For the text-containing cell, return its midpoint in [x, y] coordinate format. 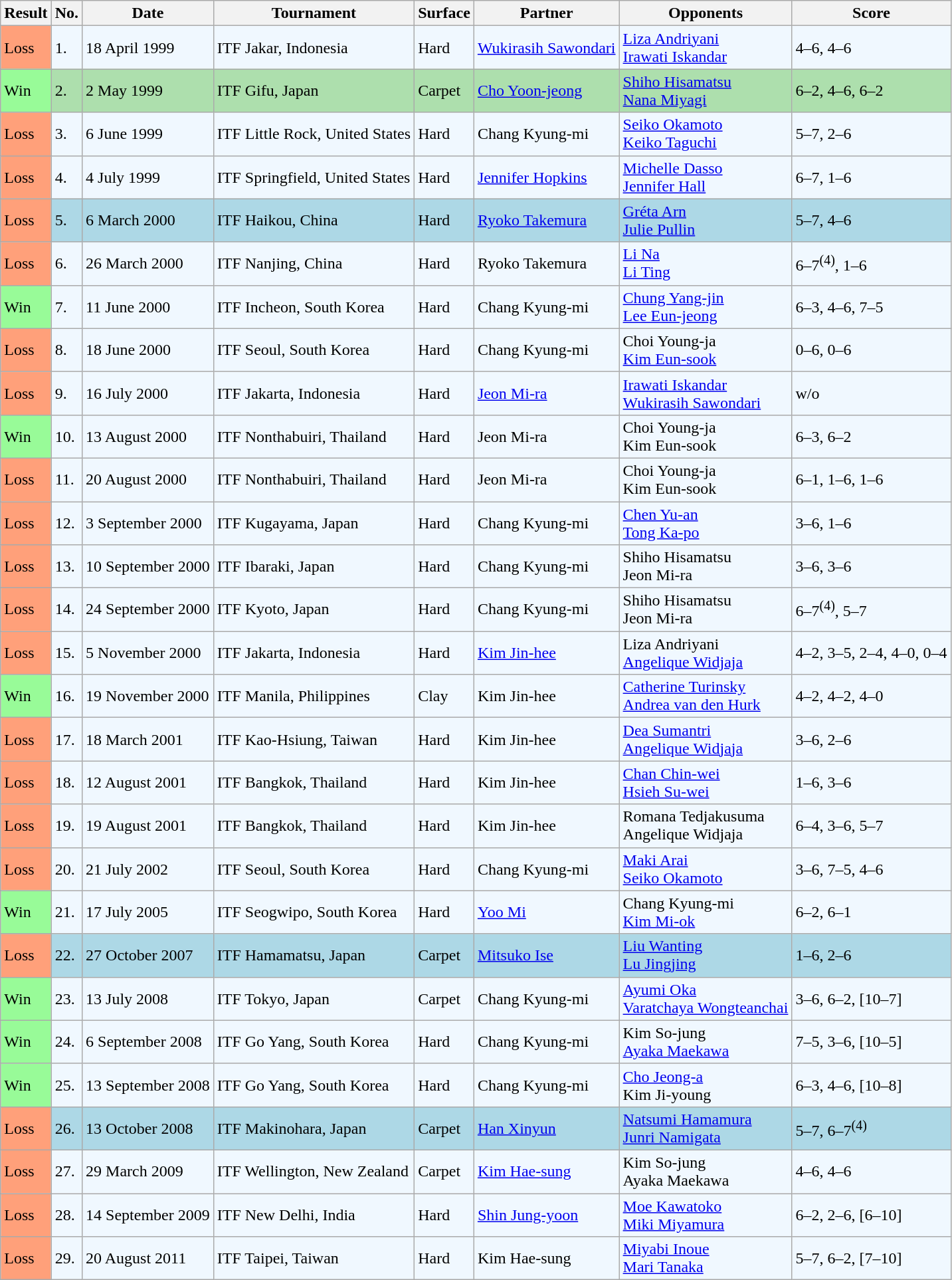
w/o [872, 393]
Score [872, 13]
3–6, 1–6 [872, 522]
27 October 2007 [148, 956]
13 September 2008 [148, 1085]
6–3, 6–2 [872, 436]
Yoo Mi [546, 912]
1. [66, 48]
2 May 1999 [148, 90]
10 September 2000 [148, 566]
6–7(4), 1–6 [872, 263]
4 July 1999 [148, 177]
Cho Yoon-jeong [546, 90]
No. [66, 13]
5–7, 6–7(4) [872, 1128]
19 November 2000 [148, 696]
Tournament [314, 13]
22. [66, 956]
28. [66, 1215]
Seiko Okamoto Keiko Taguchi [706, 134]
Liza Andriyani Irawati Iskandar [706, 48]
Chen Yu-an Tong Ka-po [706, 522]
Cho Jeong-a Kim Ji-young [706, 1085]
6–3, 4–6, 7–5 [872, 307]
ITF Kyoto, Japan [314, 610]
18. [66, 783]
12 August 2001 [148, 783]
5–7, 6–2, [7–10] [872, 1259]
11. [66, 480]
Partner [546, 13]
8. [66, 350]
3–6, 7–5, 4–6 [872, 869]
18 April 1999 [148, 48]
ITF Seogwipo, South Korea [314, 912]
ITF Kugayama, Japan [314, 522]
ITF Haikou, China [314, 221]
6–7(4), 5–7 [872, 610]
20. [66, 869]
25. [66, 1085]
12. [66, 522]
9. [66, 393]
7–5, 3–6, [10–5] [872, 1042]
ITF Springfield, United States [314, 177]
Result [26, 13]
Opponents [706, 13]
1–6, 3–6 [872, 783]
18 March 2001 [148, 739]
Shiho Hisamatsu Nana Miyagi [706, 90]
4. [66, 177]
Surface [444, 13]
Shin Jung-yoon [546, 1215]
ITF Incheon, South Korea [314, 307]
6–2, 2–6, [6–10] [872, 1215]
ITF Gifu, Japan [314, 90]
Ayumi Oka Varatchaya Wongteanchai [706, 998]
24. [66, 1042]
Dea Sumantri Angelique Widjaja [706, 739]
5–7, 4–6 [872, 221]
ITF Jakar, Indonesia [314, 48]
10. [66, 436]
Date [148, 13]
6–7, 1–6 [872, 177]
Wukirasih Sawondari [546, 48]
17 July 2005 [148, 912]
24 September 2000 [148, 610]
ITF Nanjing, China [314, 263]
5–7, 2–6 [872, 134]
6. [66, 263]
26. [66, 1128]
6–1, 1–6, 1–6 [872, 480]
Li Na Li Ting [706, 263]
ITF Tokyo, Japan [314, 998]
1–6, 2–6 [872, 956]
Natsumi Hamamura Junri Namigata [706, 1128]
16 July 2000 [148, 393]
Han Xinyun [546, 1128]
21. [66, 912]
11 June 2000 [148, 307]
0–6, 0–6 [872, 350]
23. [66, 998]
Irawati Iskandar Wukirasih Sawondari [706, 393]
Romana Tedjakusuma Angelique Widjaja [706, 825]
18 June 2000 [148, 350]
4–2, 4–2, 4–0 [872, 696]
Maki Arai Seiko Okamoto [706, 869]
20 August 2011 [148, 1259]
ITF Manila, Philippines [314, 696]
6 June 1999 [148, 134]
21 July 2002 [148, 869]
Miyabi Inoue Mari Tanaka [706, 1259]
19 August 2001 [148, 825]
14 September 2009 [148, 1215]
ITF Wellington, New Zealand [314, 1171]
27. [66, 1171]
2. [66, 90]
6 March 2000 [148, 221]
14. [66, 610]
ITF Little Rock, United States [314, 134]
ITF Ibaraki, Japan [314, 566]
6–3, 4–6, [10–8] [872, 1085]
3–6, 6–2, [10–7] [872, 998]
13. [66, 566]
6 September 2008 [148, 1042]
Liu Wanting Lu Jingjing [706, 956]
26 March 2000 [148, 263]
Chang Kyung-mi Kim Mi-ok [706, 912]
13 October 2008 [148, 1128]
5. [66, 221]
16. [66, 696]
29. [66, 1259]
ITF Hamamatsu, Japan [314, 956]
7. [66, 307]
6–2, 4–6, 6–2 [872, 90]
17. [66, 739]
6–2, 6–1 [872, 912]
ITF Makinohara, Japan [314, 1128]
Michelle Dasso Jennifer Hall [706, 177]
Jennifer Hopkins [546, 177]
3 September 2000 [148, 522]
Liza Andriyani Angelique Widjaja [706, 653]
3–6, 3–6 [872, 566]
6–4, 3–6, 5–7 [872, 825]
ITF Taipei, Taiwan [314, 1259]
29 March 2009 [148, 1171]
ITF New Delhi, India [314, 1215]
ITF Kao-Hsiung, Taiwan [314, 739]
13 August 2000 [148, 436]
20 August 2000 [148, 480]
Mitsuko Ise [546, 956]
13 July 2008 [148, 998]
Clay [444, 696]
3. [66, 134]
Chan Chin-wei Hsieh Su-wei [706, 783]
15. [66, 653]
Catherine Turinsky Andrea van den Hurk [706, 696]
4–2, 3–5, 2–4, 4–0, 0–4 [872, 653]
Chung Yang-jin Lee Eun-jeong [706, 307]
Gréta Arn Julie Pullin [706, 221]
19. [66, 825]
3–6, 2–6 [872, 739]
Moe Kawatoko Miki Miyamura [706, 1215]
5 November 2000 [148, 653]
